Output the [X, Y] coordinate of the center of the cell containing the given text.  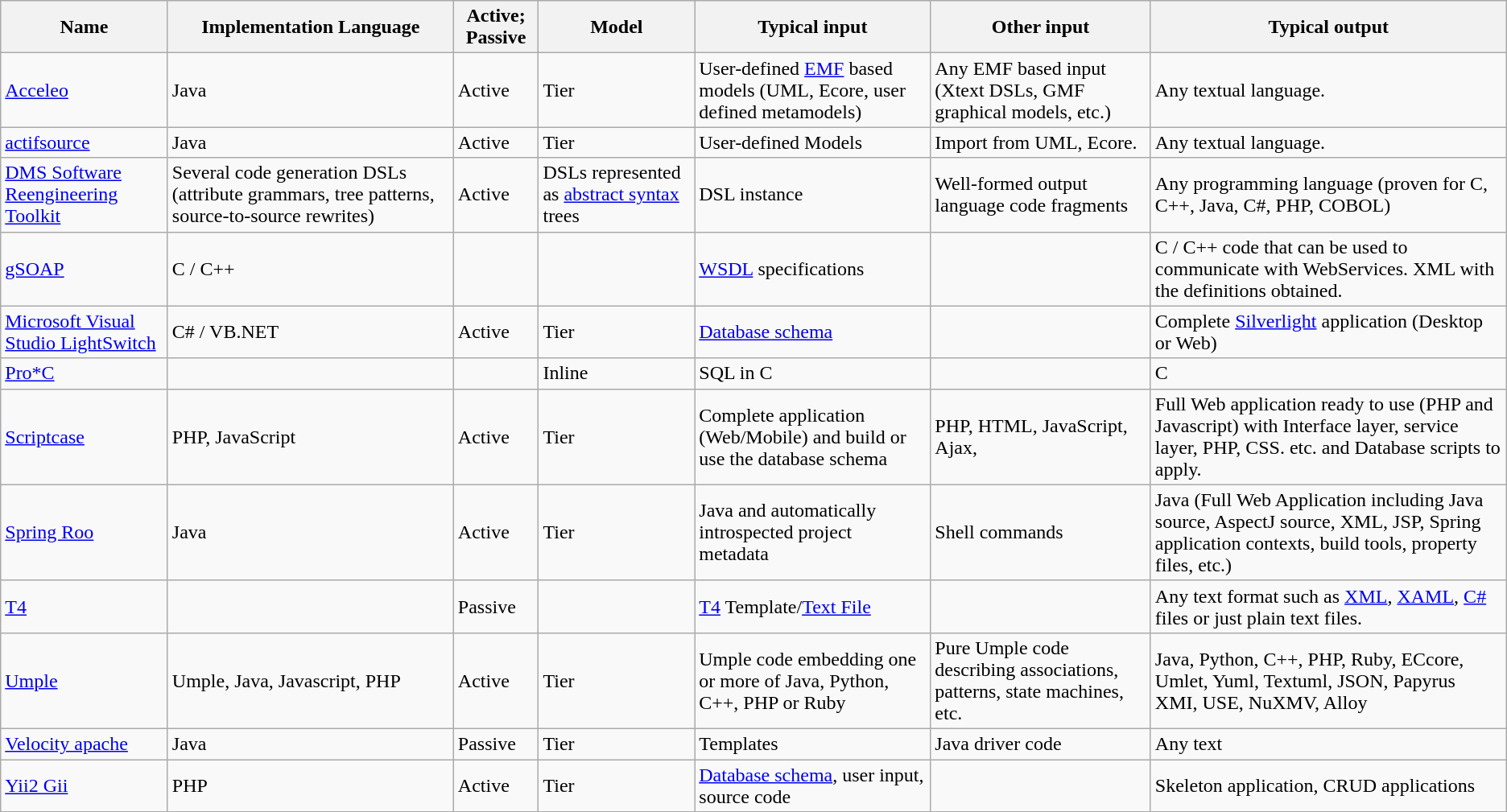
DSL instance [813, 195]
T4 Template/Text File [813, 607]
Umple, Java, Javascript, PHP [311, 681]
Pure Umple code describing associations, patterns, state machines, etc. [1041, 681]
Umple [85, 681]
Templates [813, 744]
Inline [617, 373]
Velocity apache [85, 744]
Pro*C [85, 373]
Import from UML, Ecore. [1041, 142]
Full Web application ready to use (PHP and Javascript) with Interface layer, service layer, PHP, CSS. etc. and Database scripts to apply. [1328, 436]
Name [85, 27]
PHP, HTML, JavaScript, Ajax, [1041, 436]
Implementation Language [311, 27]
Model [617, 27]
Spring Roo [85, 533]
Complete Silverlight application (Desktop or Web) [1328, 332]
C# / VB.NET [311, 332]
Database schema [813, 332]
Java, Python, C++, PHP, Ruby, ECcore, Umlet, Yuml, Textuml, JSON, Papyrus XMI, USE, NuXMV, Alloy [1328, 681]
Well-formed output language code fragments [1041, 195]
User-defined Models [813, 142]
Skeleton application, CRUD applications [1328, 785]
User-defined EMF based models (UML, Ecore, user defined metamodels) [813, 90]
Complete application (Web/Mobile) and build or use the database schema [813, 436]
T4 [85, 607]
PHP, JavaScript [311, 436]
Other input [1041, 27]
C [1328, 373]
C / C++ code that can be used to communicate with WebServices. XML with the definitions obtained. [1328, 269]
Any programming language (proven for C, C++, Java, C#, PHP, COBOL) [1328, 195]
Java (Full Web Application including Java source, AspectJ source, XML, JSP, Spring application contexts, build tools, property files, etc.) [1328, 533]
SQL in C [813, 373]
gSOAP [85, 269]
WSDL specifications [813, 269]
Database schema, user input, source code [813, 785]
Several code generation DSLs (attribute grammars, tree patterns, source-to-source rewrites) [311, 195]
Shell commands [1041, 533]
Any text format such as XML, XAML, C# files or just plain text files. [1328, 607]
C / C++ [311, 269]
Yii2 Gii [85, 785]
Typical output [1328, 27]
Any text [1328, 744]
Scriptcase [85, 436]
Microsoft Visual Studio LightSwitch [85, 332]
Acceleo [85, 90]
Active; Passive [496, 27]
Typical input [813, 27]
PHP [311, 785]
DSLs represented as abstract syntax trees [617, 195]
Java and automatically introspected project metadata [813, 533]
Any EMF based input (Xtext DSLs, GMF graphical models, etc.) [1041, 90]
DMS Software Reengineering Toolkit [85, 195]
actifsource [85, 142]
Java driver code [1041, 744]
Umple code embedding one or more of Java, Python, C++, PHP or Ruby [813, 681]
